Return [x, y] of the center of cell containing provided text 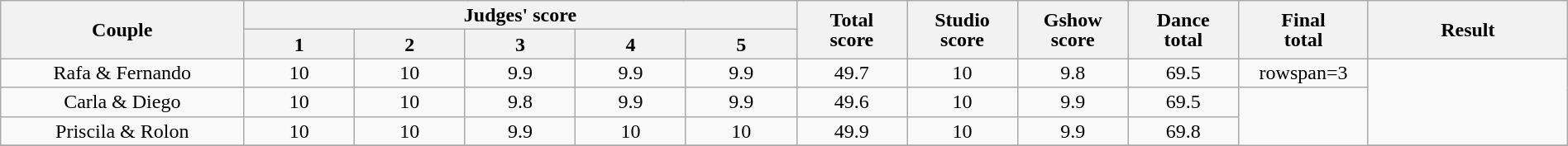
Finaltotal [1303, 30]
rowspan=3 [1303, 73]
49.9 [852, 130]
2 [409, 45]
5 [741, 45]
Priscila & Rolon [122, 130]
Rafa & Fernando [122, 73]
Result [1467, 30]
Gshowscore [1073, 30]
49.6 [852, 102]
Carla & Diego [122, 102]
Couple [122, 30]
4 [631, 45]
69.8 [1183, 130]
Studioscore [963, 30]
Judges' score [520, 15]
1 [299, 45]
Totalscore [852, 30]
3 [520, 45]
49.7 [852, 73]
Dancetotal [1183, 30]
